Output the [x, y] coordinate of the center of the cell containing the given text.  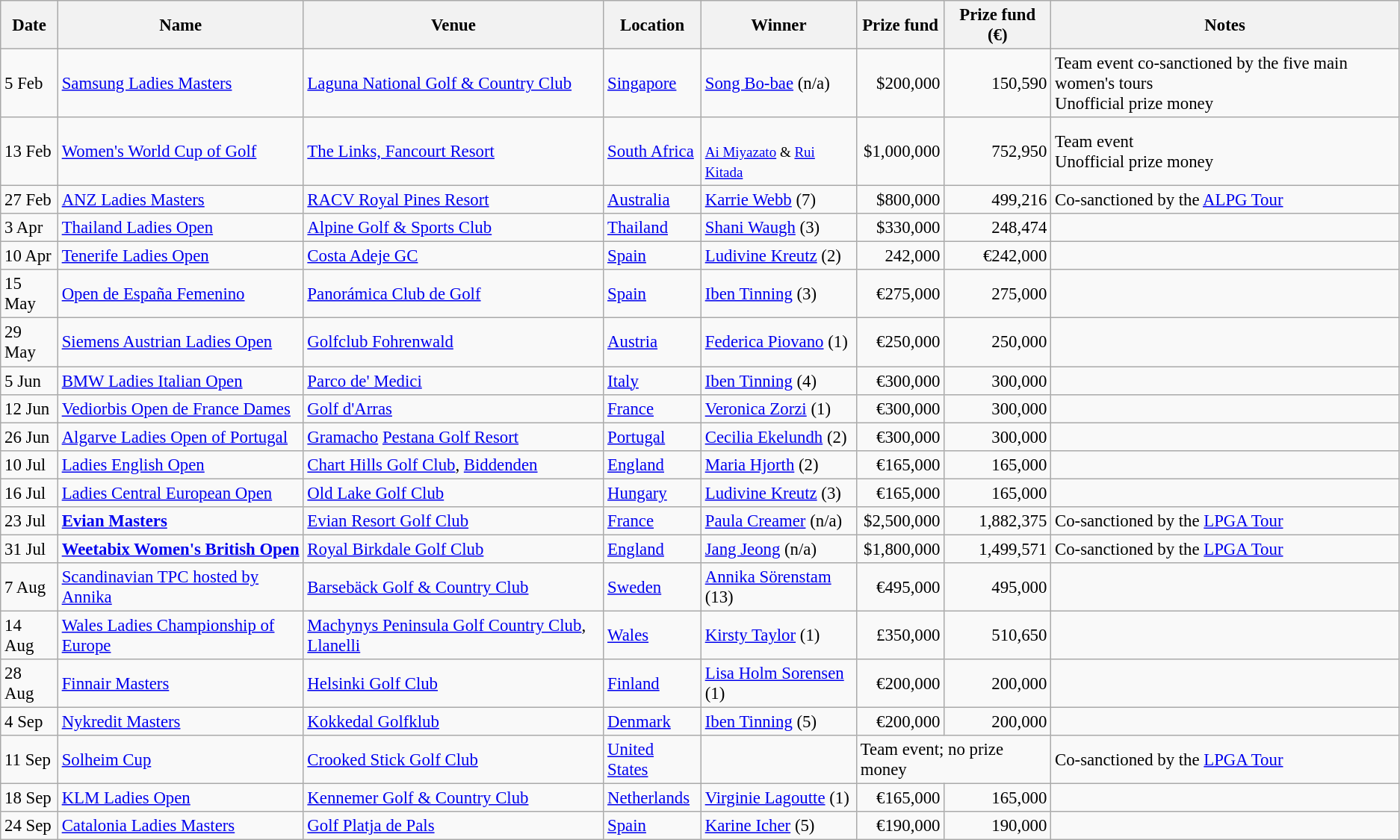
12 Jun [30, 408]
Open de España Femenino [181, 294]
495,000 [998, 587]
Portugal [653, 437]
Virginie Lagoutte (1) [778, 798]
$1,800,000 [899, 549]
499,216 [998, 200]
Vediorbis Open de France Dames [181, 408]
Panorámica Club de Golf [453, 294]
Team eventUnofficial prize money [1225, 152]
752,950 [998, 152]
Evian Masters [181, 521]
Co-sanctioned by the ALPG Tour [1225, 200]
Siemens Austrian Ladies Open [181, 342]
Team event; no prize money [953, 760]
Laguna National Golf & Country Club [453, 84]
Women's World Cup of Golf [181, 152]
Ai Miyazato & Rui Kitada [778, 152]
€190,000 [899, 826]
1,499,571 [998, 549]
Kennemer Golf & Country Club [453, 798]
$1,000,000 [899, 152]
South Africa [653, 152]
Karine Icher (5) [778, 826]
Austria [653, 342]
Nykredit Masters [181, 722]
14 Aug [30, 635]
10 Jul [30, 464]
Golf Platja de Pals [453, 826]
Shani Waugh (3) [778, 228]
Netherlands [653, 798]
7 Aug [30, 587]
Prize fund (€) [998, 25]
13 Feb [30, 152]
£350,000 [899, 635]
Australia [653, 200]
23 Jul [30, 521]
18 Sep [30, 798]
Cecilia Ekelundh (2) [778, 437]
Finland [653, 684]
Solheim Cup [181, 760]
Alpine Golf & Sports Club [453, 228]
190,000 [998, 826]
Helsinki Golf Club [453, 684]
€250,000 [899, 342]
3 Apr [30, 228]
Notes [1225, 25]
Kirsty Taylor (1) [778, 635]
€242,000 [998, 256]
Song Bo-bae (n/a) [778, 84]
Ludivine Kreutz (2) [778, 256]
Venue [453, 25]
Machynys Peninsula Golf Country Club, Llanelli [453, 635]
250,000 [998, 342]
Costa Adeje GC [453, 256]
RACV Royal Pines Resort [453, 200]
$200,000 [899, 84]
248,474 [998, 228]
242,000 [899, 256]
Team event co-sanctioned by the five main women's toursUnofficial prize money [1225, 84]
Golf d'Arras [453, 408]
1,882,375 [998, 521]
KLM Ladies Open [181, 798]
Veronica Zorzi (1) [778, 408]
Location [653, 25]
Royal Birkdale Golf Club [453, 549]
Tenerife Ladies Open [181, 256]
$800,000 [899, 200]
Scandinavian TPC hosted by Annika [181, 587]
Iben Tinning (4) [778, 381]
11 Sep [30, 760]
Thailand [653, 228]
Federica Piovano (1) [778, 342]
Lisa Holm Sorensen (1) [778, 684]
Iben Tinning (3) [778, 294]
Wales [653, 635]
Chart Hills Golf Club, Biddenden [453, 464]
Golfclub Fohrenwald [453, 342]
29 May [30, 342]
Prize fund [899, 25]
150,590 [998, 84]
Annika Sörenstam (13) [778, 587]
5 Jun [30, 381]
BMW Ladies Italian Open [181, 381]
Winner [778, 25]
$2,500,000 [899, 521]
24 Sep [30, 826]
Paula Creamer (n/a) [778, 521]
Jang Jeong (n/a) [778, 549]
10 Apr [30, 256]
Italy [653, 381]
Sweden [653, 587]
€275,000 [899, 294]
Ludivine Kreutz (3) [778, 493]
Thailand Ladies Open [181, 228]
Catalonia Ladies Masters [181, 826]
Iben Tinning (5) [778, 722]
Wales Ladies Championship of Europe [181, 635]
United States [653, 760]
Finnair Masters [181, 684]
Name [181, 25]
Weetabix Women's British Open [181, 549]
31 Jul [30, 549]
Date [30, 25]
Evian Resort Golf Club [453, 521]
Ladies English Open [181, 464]
275,000 [998, 294]
Hungary [653, 493]
5 Feb [30, 84]
€495,000 [899, 587]
16 Jul [30, 493]
Old Lake Golf Club [453, 493]
Gramacho Pestana Golf Resort [453, 437]
28 Aug [30, 684]
ANZ Ladies Masters [181, 200]
$330,000 [899, 228]
27 Feb [30, 200]
Algarve Ladies Open of Portugal [181, 437]
Denmark [653, 722]
Kokkedal Golfklub [453, 722]
Barsebäck Golf & Country Club [453, 587]
Ladies Central European Open [181, 493]
4 Sep [30, 722]
Crooked Stick Golf Club [453, 760]
15 May [30, 294]
510,650 [998, 635]
Singapore [653, 84]
Maria Hjorth (2) [778, 464]
The Links, Fancourt Resort [453, 152]
26 Jun [30, 437]
Karrie Webb (7) [778, 200]
Samsung Ladies Masters [181, 84]
Parco de' Medici [453, 381]
